Find where the given text appears and provide that cell's center as [x, y] coordinate. 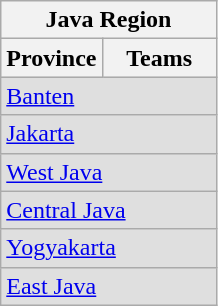
West Java [108, 172]
Teams [159, 58]
Yogyakarta [108, 248]
Java Region [108, 20]
East Java [108, 286]
Jakarta [108, 134]
Central Java [108, 210]
Banten [108, 96]
Province [52, 58]
